For the text-containing cell, return its midpoint in [X, Y] coordinate format. 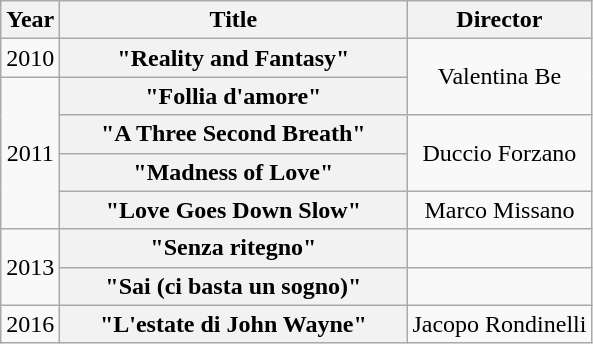
Duccio Forzano [500, 153]
"Love Goes Down Slow" [234, 210]
Valentina Be [500, 77]
"L'estate di John Wayne" [234, 324]
2010 [30, 58]
"Reality and Fantasy" [234, 58]
2011 [30, 153]
2016 [30, 324]
"Senza ritegno" [234, 248]
Director [500, 20]
"Follia d'amore" [234, 96]
Year [30, 20]
Jacopo Rondinelli [500, 324]
2013 [30, 267]
"A Three Second Breath" [234, 134]
Title [234, 20]
"Madness of Love" [234, 172]
"Sai (ci basta un sogno)" [234, 286]
Marco Missano [500, 210]
